Detect which cell encompasses the target text, then output its [x, y] center coordinate. 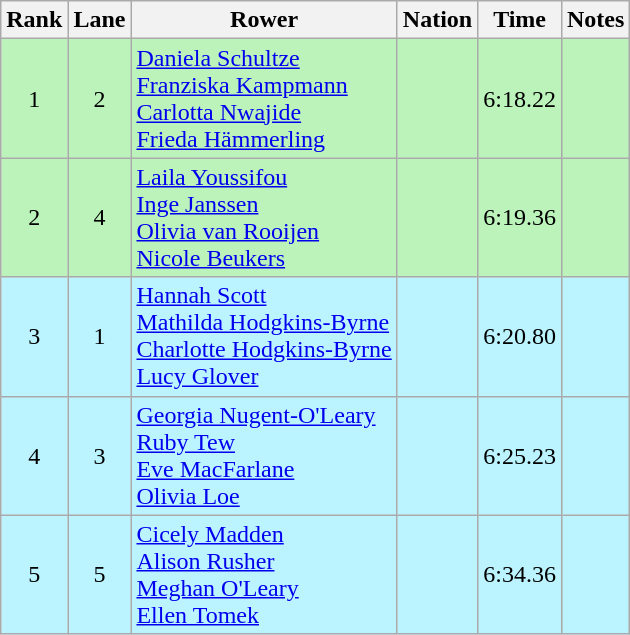
Daniela SchultzeFranziska KampmannCarlotta NwajideFrieda Hämmerling [264, 98]
Notes [595, 20]
6:18.22 [520, 98]
6:25.23 [520, 456]
6:34.36 [520, 574]
6:20.80 [520, 336]
Laila YoussifouInge JanssenOlivia van RooijenNicole Beukers [264, 218]
Georgia Nugent-O'LearyRuby TewEve MacFarlaneOlivia Loe [264, 456]
Nation [437, 20]
Lane [100, 20]
Rower [264, 20]
Time [520, 20]
Cicely MaddenAlison RusherMeghan O'LearyEllen Tomek [264, 574]
Hannah ScottMathilda Hodgkins-ByrneCharlotte Hodgkins-ByrneLucy Glover [264, 336]
6:19.36 [520, 218]
Rank [34, 20]
